Identify which cell holds the provided text, then report its (x, y) central coordinate. 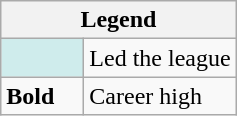
Bold (42, 96)
Career high (160, 96)
Legend (118, 20)
Led the league (160, 58)
